For the text-containing cell, return its midpoint in (X, Y) coordinate format. 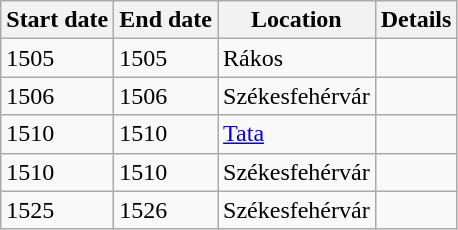
1525 (58, 210)
Rákos (297, 58)
Details (416, 20)
End date (166, 20)
1526 (166, 210)
Start date (58, 20)
Location (297, 20)
Tata (297, 134)
